Provide the [x, y] coordinate of the cell's center where the given text is located.  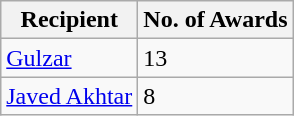
Gulzar [70, 58]
8 [216, 96]
No. of Awards [216, 20]
Recipient [70, 20]
13 [216, 58]
Javed Akhtar [70, 96]
